For the text-containing cell, return its midpoint in [x, y] coordinate format. 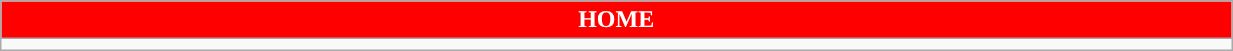
HOME [616, 20]
